Detect which cell encompasses the target text, then output its [x, y] center coordinate. 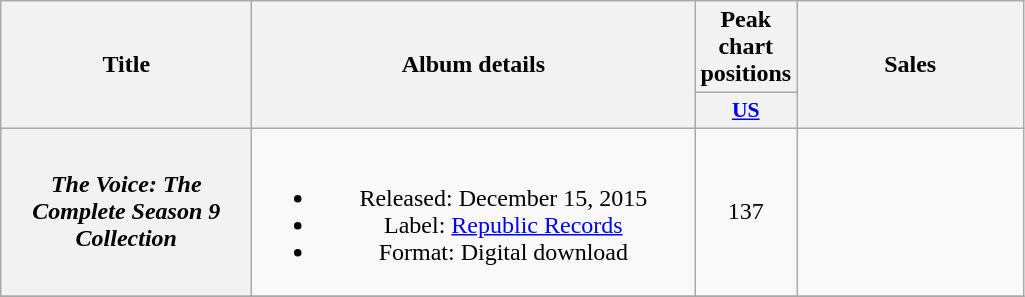
137 [746, 212]
Sales [910, 65]
The Voice: The Complete Season 9 Collection [126, 212]
US [746, 111]
Released: December 15, 2015Label: Republic RecordsFormat: Digital download [474, 212]
Peak chart positions [746, 47]
Album details [474, 65]
Title [126, 65]
